Provide the [x, y] coordinate of the cell's center where the given text is located.  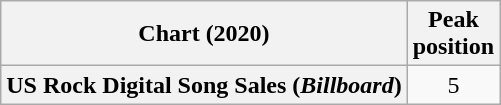
Peakposition [453, 34]
US Rock Digital Song Sales (Billboard) [204, 85]
5 [453, 85]
Chart (2020) [204, 34]
